From the cell containing the given text, extract its center point as [X, Y] coordinate. 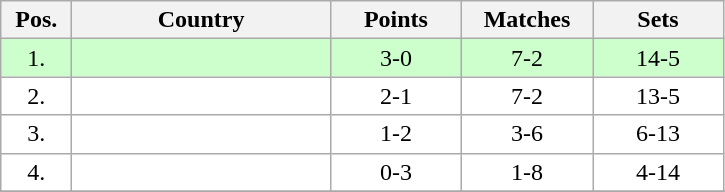
Points [396, 20]
Sets [658, 20]
2-1 [396, 96]
6-13 [658, 134]
Pos. [36, 20]
2. [36, 96]
0-3 [396, 172]
1-2 [396, 134]
1-8 [526, 172]
14-5 [658, 58]
13-5 [658, 96]
4. [36, 172]
Country [202, 20]
Matches [526, 20]
3. [36, 134]
1. [36, 58]
3-6 [526, 134]
4-14 [658, 172]
3-0 [396, 58]
